Determine the (X, Y) coordinate at the center of the cell enclosing the given text.  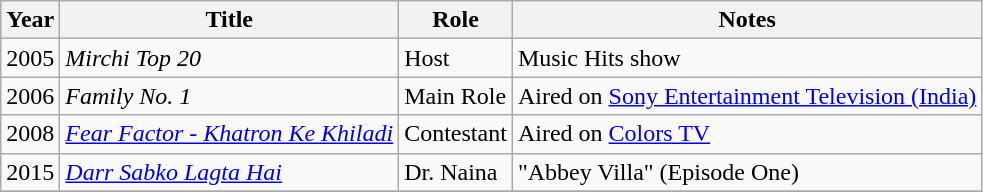
Contestant (456, 134)
Fear Factor - Khatron Ke Khiladi (230, 134)
Year (30, 20)
Aired on Sony Entertainment Television (India) (747, 96)
Main Role (456, 96)
Family No. 1 (230, 96)
2015 (30, 172)
2006 (30, 96)
2005 (30, 58)
Darr Sabko Lagta Hai (230, 172)
Notes (747, 20)
"Abbey Villa" (Episode One) (747, 172)
Role (456, 20)
Host (456, 58)
Aired on Colors TV (747, 134)
Title (230, 20)
Dr. Naina (456, 172)
Music Hits show (747, 58)
2008 (30, 134)
Mirchi Top 20 (230, 58)
